Scan for the cell matching the given text and deliver its (X, Y) coordinate at center. 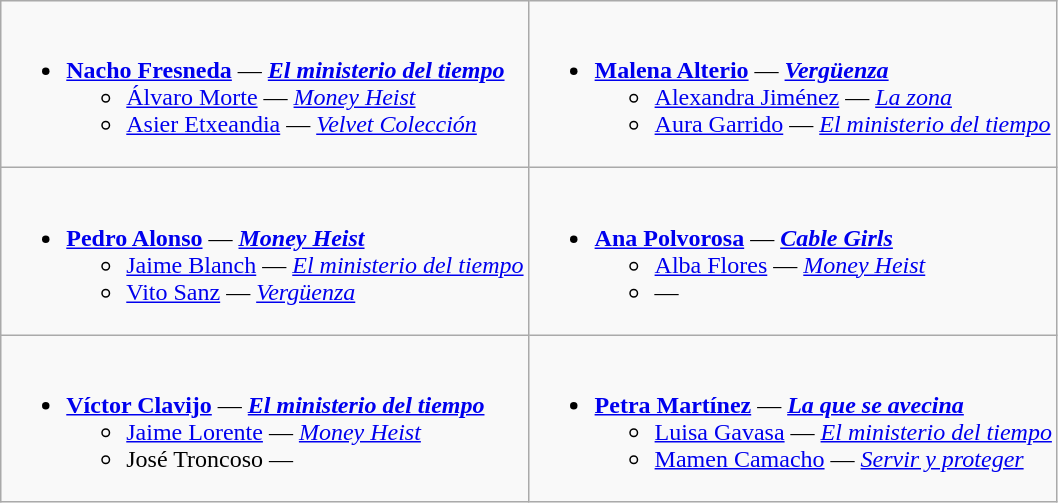
Ana Polvorosa — Cable GirlsAlba Flores — Money Heist — (793, 252)
Víctor Clavijo — El ministerio del tiempoJaime Lorente — Money HeistJosé Troncoso — (265, 418)
Pedro Alonso — Money HeistJaime Blanch — El ministerio del tiempoVito Sanz — Vergüenza (265, 252)
Petra Martínez — La que se avecinaLuisa Gavasa — El ministerio del tiempoMamen Camacho — Servir y proteger (793, 418)
Nacho Fresneda — El ministerio del tiempoÁlvaro Morte — Money HeistAsier Etxeandia — Velvet Colección (265, 84)
Malena Alterio — VergüenzaAlexandra Jiménez — La zonaAura Garrido — El ministerio del tiempo (793, 84)
